Search for the cell housing the specified text and yield its [X, Y] center coordinate. 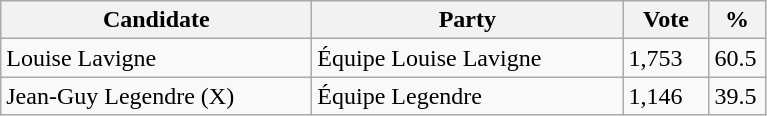
% [737, 20]
Candidate [156, 20]
1,753 [666, 58]
Louise Lavigne [156, 58]
Party [468, 20]
1,146 [666, 96]
Vote [666, 20]
Jean-Guy Legendre (X) [156, 96]
60.5 [737, 58]
39.5 [737, 96]
Équipe Legendre [468, 96]
Équipe Louise Lavigne [468, 58]
